Extract the (x, y) coordinate from the center of the cell holding the provided text.  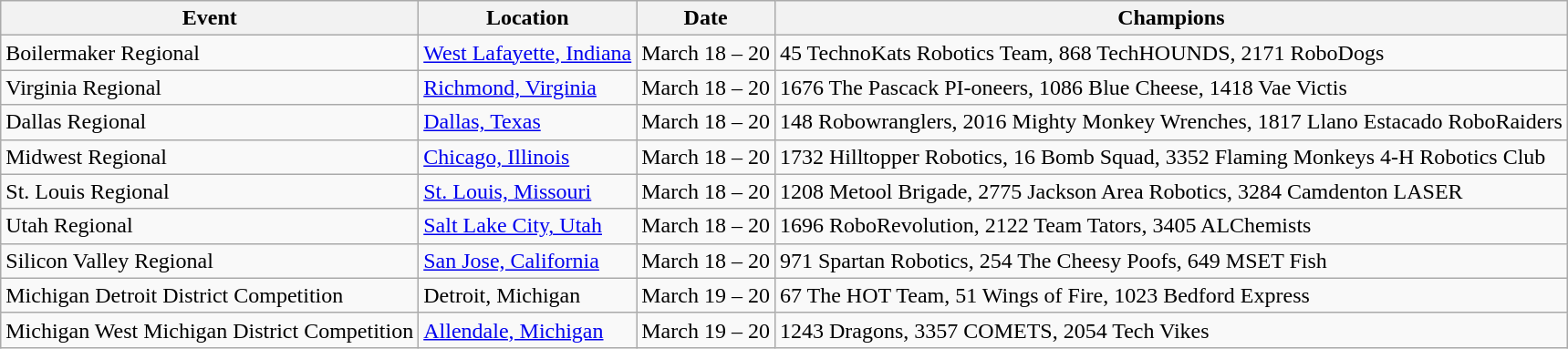
971 Spartan Robotics, 254 The Cheesy Poofs, 649 MSET Fish (1171, 261)
Detroit, Michigan (527, 295)
1208 Metool Brigade, 2775 Jackson Area Robotics, 3284 Camdenton LASER (1171, 191)
Champions (1171, 18)
Virginia Regional (210, 87)
St. Louis Regional (210, 191)
Location (527, 18)
1676 The Pascack PI-oneers, 1086 Blue Cheese, 1418 Vae Victis (1171, 87)
45 TechnoKats Robotics Team, 868 TechHOUNDS, 2171 RoboDogs (1171, 53)
Silicon Valley Regional (210, 261)
Michigan West Michigan District Competition (210, 330)
Dallas, Texas (527, 122)
San Jose, California (527, 261)
Date (706, 18)
Midwest Regional (210, 157)
West Lafayette, Indiana (527, 53)
St. Louis, Missouri (527, 191)
Dallas Regional (210, 122)
1243 Dragons, 3357 COMETS, 2054 Tech Vikes (1171, 330)
Utah Regional (210, 226)
Michigan Detroit District Competition (210, 295)
Allendale, Michigan (527, 330)
Event (210, 18)
Boilermaker Regional (210, 53)
148 Robowranglers, 2016 Mighty Monkey Wrenches, 1817 Llano Estacado RoboRaiders (1171, 122)
Salt Lake City, Utah (527, 226)
67 The HOT Team, 51 Wings of Fire, 1023 Bedford Express (1171, 295)
1696 RoboRevolution, 2122 Team Tators, 3405 ALChemists (1171, 226)
Chicago, Illinois (527, 157)
Richmond, Virginia (527, 87)
1732 Hilltopper Robotics, 16 Bomb Squad, 3352 Flaming Monkeys 4-H Robotics Club (1171, 157)
